Identify which cell holds the provided text, then report its [X, Y] central coordinate. 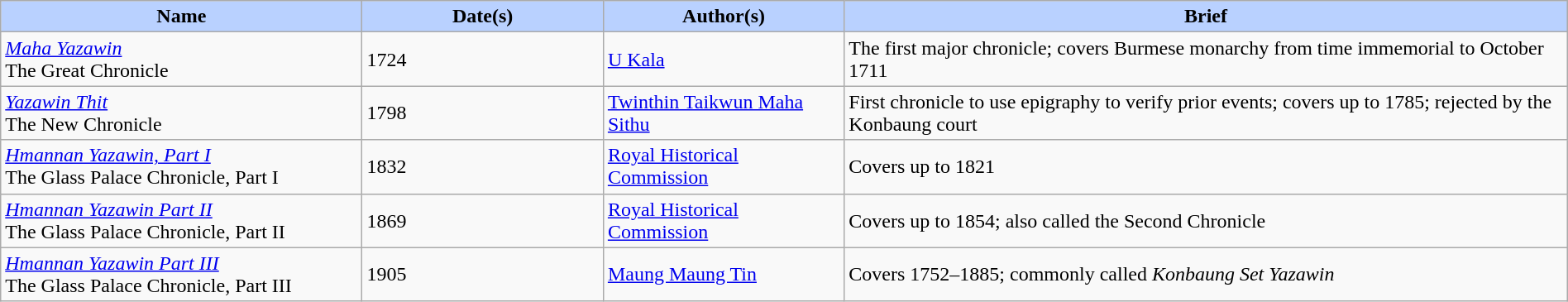
Covers up to 1821 [1206, 167]
Name [182, 17]
Maha Yazawin The Great Chronicle [182, 60]
Date(s) [483, 17]
1724 [483, 60]
Yazawin Thit The New Chronicle [182, 113]
Twinthin Taikwun Maha Sithu [723, 113]
The first major chronicle; covers Burmese monarchy from time immemorial to October 1711 [1206, 60]
Hmannan Yazawin Part II The Glass Palace Chronicle, Part II [182, 220]
Hmannan Yazawin Part III The Glass Palace Chronicle, Part III [182, 275]
Hmannan Yazawin, Part I The Glass Palace Chronicle, Part I [182, 167]
Maung Maung Tin [723, 275]
1869 [483, 220]
Brief [1206, 17]
1832 [483, 167]
Covers 1752–1885; commonly called Konbaung Set Yazawin [1206, 275]
Author(s) [723, 17]
First chronicle to use epigraphy to verify prior events; covers up to 1785; rejected by the Konbaung court [1206, 113]
1798 [483, 113]
Covers up to 1854; also called the Second Chronicle [1206, 220]
U Kala [723, 60]
1905 [483, 275]
